Detect which cell encompasses the target text, then output its (x, y) center coordinate. 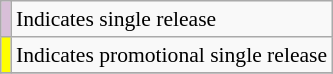
Indicates single release (172, 19)
Indicates promotional single release (172, 55)
